Identify which cell holds the provided text, then report its [x, y] central coordinate. 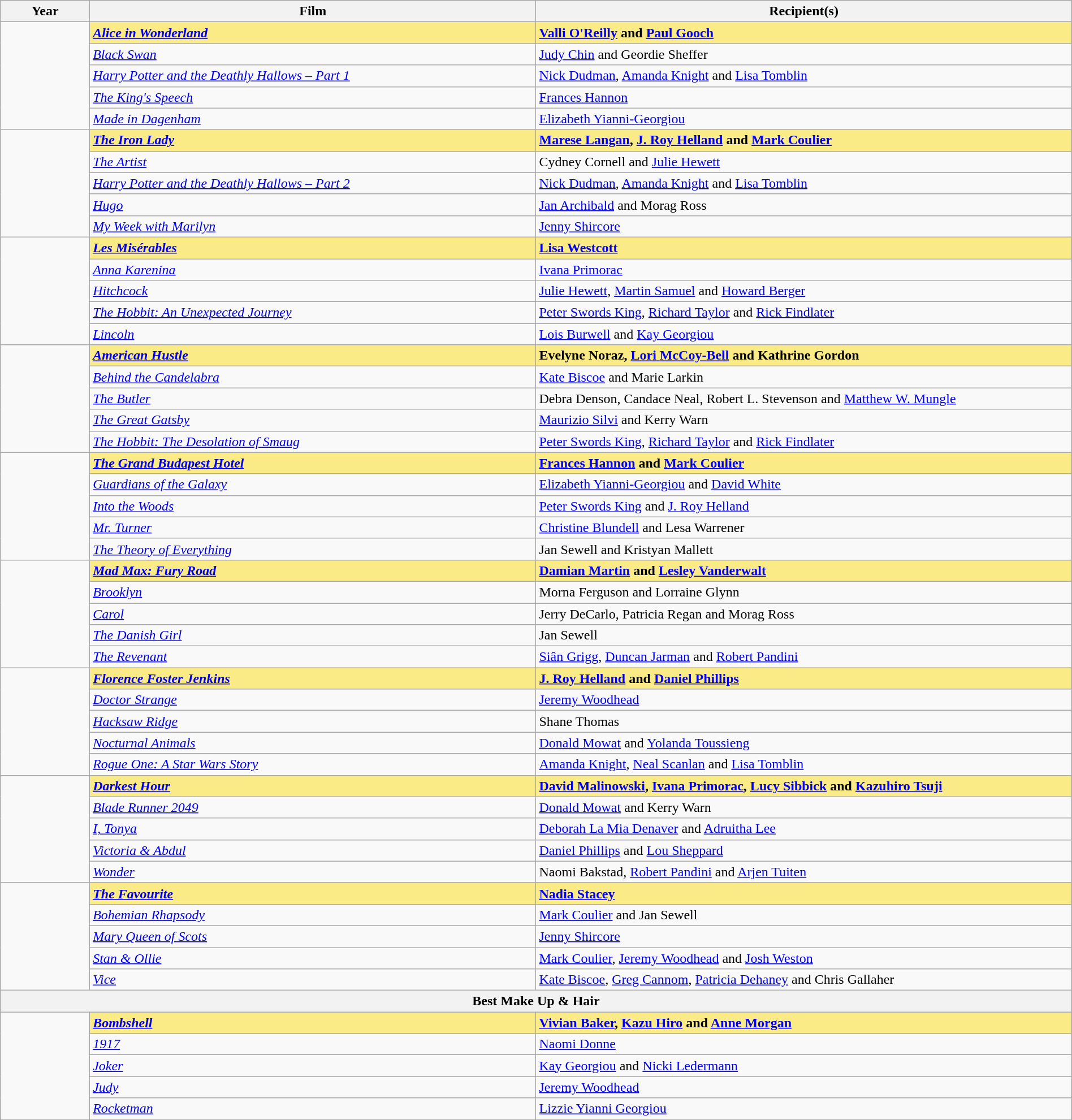
Jan Archibald and Morag Ross [804, 205]
Black Swan [313, 54]
Cydney Cornell and Julie Hewett [804, 162]
My Week with Marilyn [313, 226]
Mark Coulier and Jan Sewell [804, 915]
Maurizio Silvi and Kerry Warn [804, 420]
Lois Burwell and Kay Georgiou [804, 334]
Les Misérables [313, 248]
Hugo [313, 205]
The Grand Budapest Hotel [313, 463]
Into the Woods [313, 506]
Vice [313, 980]
The Great Gatsby [313, 420]
Lincoln [313, 334]
Lisa Westcott [804, 248]
Evelyne Noraz, Lori McCoy-Bell and Kathrine Gordon [804, 356]
Ivana Primorac [804, 270]
Judy Chin and Geordie Sheffer [804, 54]
Blade Runner 2049 [313, 807]
Judy [313, 1087]
Christine Blundell and Lesa Warrener [804, 527]
Recipient(s) [804, 11]
Deborah La Mia Denaver and Adruitha Lee [804, 829]
Marese Langan, J. Roy Helland and Mark Coulier [804, 140]
Darkest Hour [313, 786]
Behind the Candelabra [313, 377]
The Iron Lady [313, 140]
Nadia Stacey [804, 893]
Guardians of the Galaxy [313, 485]
Kay Georgiou and Nicki Ledermann [804, 1066]
Elizabeth Yianni-Georgiou [804, 119]
Kate Biscoe, Greg Cannom, Patricia Dehaney and Chris Gallaher [804, 980]
Wonder [313, 872]
Siân Grigg, Duncan Jarman and Robert Pandini [804, 657]
Donald Mowat and Kerry Warn [804, 807]
Valli O'Reilly and Paul Gooch [804, 33]
Year [45, 11]
Amanda Knight, Neal Scanlan and Lisa Tomblin [804, 764]
Stan & Ollie [313, 958]
Frances Hannon and Mark Coulier [804, 463]
Jan Sewell [804, 635]
I, Tonya [313, 829]
Naomi Donne [804, 1044]
Joker [313, 1066]
Naomi Bakstad, Robert Pandini and Arjen Tuiten [804, 872]
1917 [313, 1044]
Rogue One: A Star Wars Story [313, 764]
The Artist [313, 162]
Doctor Strange [313, 700]
Donald Mowat and Yolanda Toussieng [804, 743]
Nocturnal Animals [313, 743]
Harry Potter and the Deathly Hallows – Part 1 [313, 76]
Florence Foster Jenkins [313, 678]
Bombshell [313, 1023]
Bohemian Rhapsody [313, 915]
Made in Dagenham [313, 119]
Elizabeth Yianni-Georgiou and David White [804, 485]
Shane Thomas [804, 721]
The Hobbit: An Unexpected Journey [313, 313]
Harry Potter and the Deathly Hallows – Part 2 [313, 183]
Morna Ferguson and Lorraine Glynn [804, 592]
David Malinowski, Ivana Primorac, Lucy Sibbick and Kazuhiro Tsuji [804, 786]
Hitchcock [313, 291]
Victoria & Abdul [313, 850]
Lizzie Yianni Georgiou [804, 1109]
Alice in Wonderland [313, 33]
The Butler [313, 399]
Damian Martin and Lesley Vanderwalt [804, 570]
American Hustle [313, 356]
Vivian Baker, Kazu Hiro and Anne Morgan [804, 1023]
The Hobbit: The Desolation of Smaug [313, 442]
The Favourite [313, 893]
Film [313, 11]
Hacksaw Ridge [313, 721]
The Danish Girl [313, 635]
Mad Max: Fury Road [313, 570]
Jan Sewell and Kristyan Mallett [804, 549]
Frances Hannon [804, 97]
Best Make Up & Hair [536, 1001]
Peter Swords King and J. Roy Helland [804, 506]
Mark Coulier, Jeremy Woodhead and Josh Weston [804, 958]
Mr. Turner [313, 527]
Rocketman [313, 1109]
The Revenant [313, 657]
Debra Denson, Candace Neal, Robert L. Stevenson and Matthew W. Mungle [804, 399]
The Theory of Everything [313, 549]
Anna Karenina [313, 270]
Jerry DeCarlo, Patricia Regan and Morag Ross [804, 613]
Carol [313, 613]
Brooklyn [313, 592]
J. Roy Helland and Daniel Phillips [804, 678]
Julie Hewett, Martin Samuel and Howard Berger [804, 291]
The King's Speech [313, 97]
Mary Queen of Scots [313, 936]
Kate Biscoe and Marie Larkin [804, 377]
Daniel Phillips and Lou Sheppard [804, 850]
